Determine the (X, Y) coordinate at the center of the cell enclosing the given text.  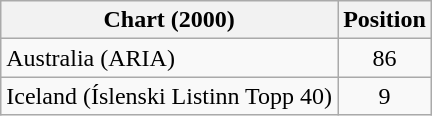
Position (385, 20)
Australia (ARIA) (170, 58)
9 (385, 96)
Chart (2000) (170, 20)
86 (385, 58)
Iceland (Íslenski Listinn Topp 40) (170, 96)
